Locate the cell with the specified text and output its [x, y] center coordinate. 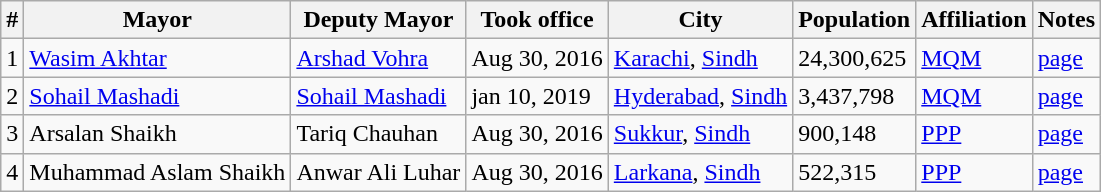
City [700, 20]
900,148 [854, 134]
# [12, 20]
2 [12, 96]
522,315 [854, 172]
Notes [1066, 20]
Affiliation [974, 20]
Mayor [158, 20]
24,300,625 [854, 58]
Tariq Chauhan [378, 134]
Hyderabad, Sindh [700, 96]
Deputy Mayor [378, 20]
3 [12, 134]
3,437,798 [854, 96]
Took office [537, 20]
1 [12, 58]
4 [12, 172]
Anwar Ali Luhar [378, 172]
Karachi, Sindh [700, 58]
Muhammad Aslam Shaikh [158, 172]
Arsalan Shaikh [158, 134]
Arshad Vohra [378, 58]
Larkana, Sindh [700, 172]
jan 10, 2019 [537, 96]
Population [854, 20]
Wasim Akhtar [158, 58]
Sukkur, Sindh [700, 134]
